Determine the (X, Y) coordinate at the center of the cell enclosing the given text.  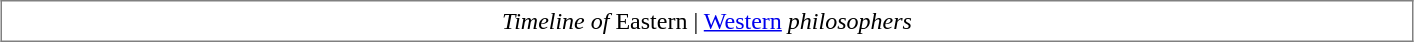
Timeline of Eastern | Western philosophers (708, 21)
